Return the (x, y) coordinate for the center point of the cell that contains the specified text.  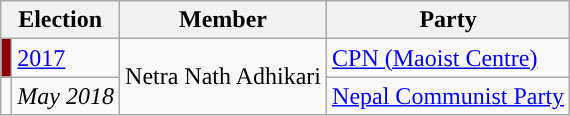
Member (224, 20)
Nepal Communist Party (448, 96)
Election (60, 20)
May 2018 (66, 96)
Party (448, 20)
CPN (Maoist Centre) (448, 58)
Netra Nath Adhikari (224, 77)
2017 (66, 58)
